From the cell containing the given text, extract its center point as [x, y] coordinate. 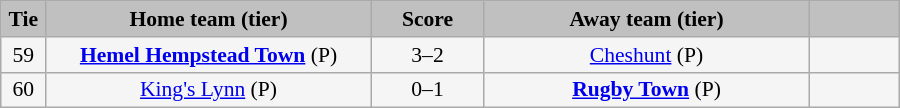
Tie [24, 19]
Score [427, 19]
Away team (tier) [647, 19]
60 [24, 90]
Home team (tier) [209, 19]
Cheshunt (P) [647, 55]
King's Lynn (P) [209, 90]
59 [24, 55]
3–2 [427, 55]
0–1 [427, 90]
Rugby Town (P) [647, 90]
Hemel Hempstead Town (P) [209, 55]
